Locate the cell with the specified text and output its [x, y] center coordinate. 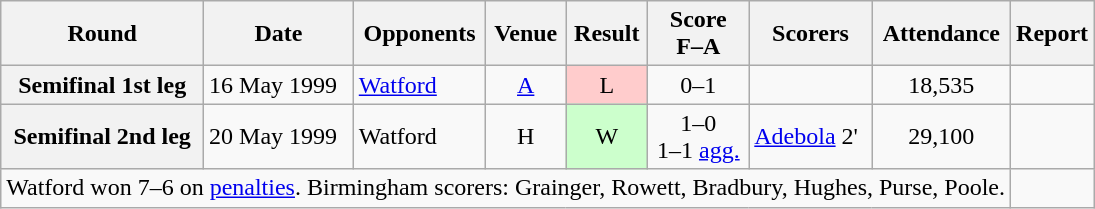
Watford won 7–6 on penalties. Birmingham scorers: Grainger, Rowett, Bradbury, Hughes, Purse, Poole. [506, 188]
Report [1052, 34]
H [526, 136]
0–1 [698, 85]
Result [607, 34]
Adebola 2' [810, 136]
Attendance [941, 34]
Round [102, 34]
L [607, 85]
Venue [526, 34]
Semifinal 2nd leg [102, 136]
ScoreF–A [698, 34]
16 May 1999 [279, 85]
29,100 [941, 136]
Opponents [420, 34]
W [607, 136]
20 May 1999 [279, 136]
1–01–1 agg. [698, 136]
18,535 [941, 85]
Date [279, 34]
Semifinal 1st leg [102, 85]
A [526, 85]
Scorers [810, 34]
